Identify which cell holds the provided text, then report its (X, Y) central coordinate. 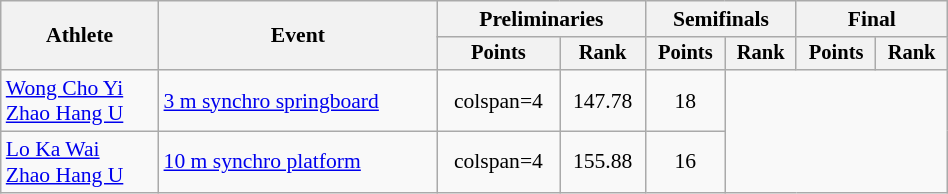
10 m synchro platform (298, 162)
Lo Ka Wai Zhao Hang U (80, 162)
Preliminaries (541, 19)
Event (298, 36)
16 (686, 162)
3 m synchro springboard (298, 100)
18 (686, 100)
Semifinals (722, 19)
Athlete (80, 36)
155.88 (603, 162)
Wong Cho Yi Zhao Hang U (80, 100)
Final (872, 19)
147.78 (603, 100)
